Identify which cell holds the provided text, then report its (X, Y) central coordinate. 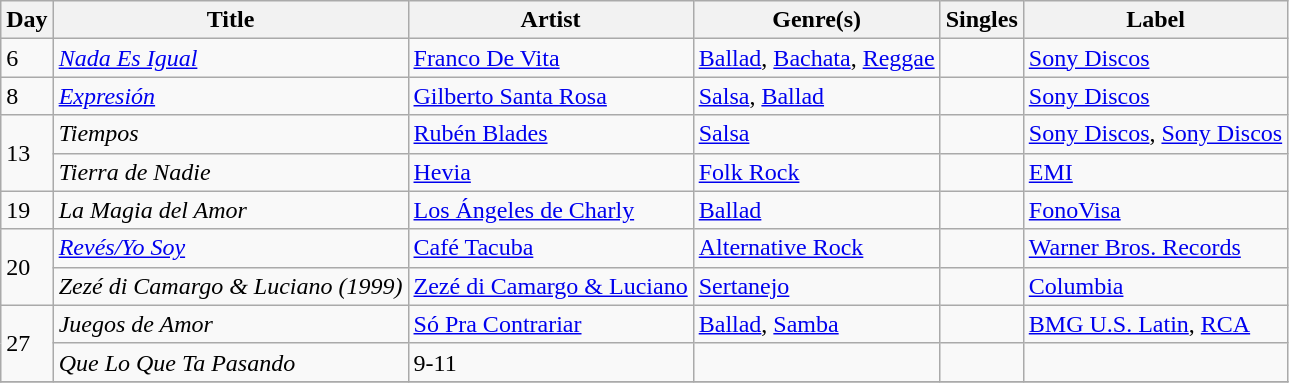
Label (1155, 20)
27 (27, 343)
Salsa (816, 134)
Rubén Blades (550, 134)
Expresión (230, 96)
Tierra de Nadie (230, 172)
BMG U.S. Latin, RCA (1155, 324)
19 (27, 210)
Tiempos (230, 134)
EMI (1155, 172)
Day (27, 20)
La Magia del Amor (230, 210)
Sony Discos, Sony Discos (1155, 134)
20 (27, 267)
Só Pra Contrariar (550, 324)
6 (27, 58)
Artist (550, 20)
Revés/Yo Soy (230, 248)
Genre(s) (816, 20)
Juegos de Amor (230, 324)
Café Tacuba (550, 248)
Ballad, Samba (816, 324)
Ballad (816, 210)
Ballad, Bachata, Reggae (816, 58)
Gilberto Santa Rosa (550, 96)
Folk Rock (816, 172)
Salsa, Ballad (816, 96)
FonoVisa (1155, 210)
Los Ángeles de Charly (550, 210)
9-11 (550, 362)
Sertanejo (816, 286)
Columbia (1155, 286)
13 (27, 153)
8 (27, 96)
Que Lo Que Ta Pasando (230, 362)
Nada Es Igual (230, 58)
Zezé di Camargo & Luciano (550, 286)
Franco De Vita (550, 58)
Warner Bros. Records (1155, 248)
Zezé di Camargo & Luciano (1999) (230, 286)
Title (230, 20)
Singles (982, 20)
Hevia (550, 172)
Alternative Rock (816, 248)
